Search for the cell housing the specified text and yield its [X, Y] center coordinate. 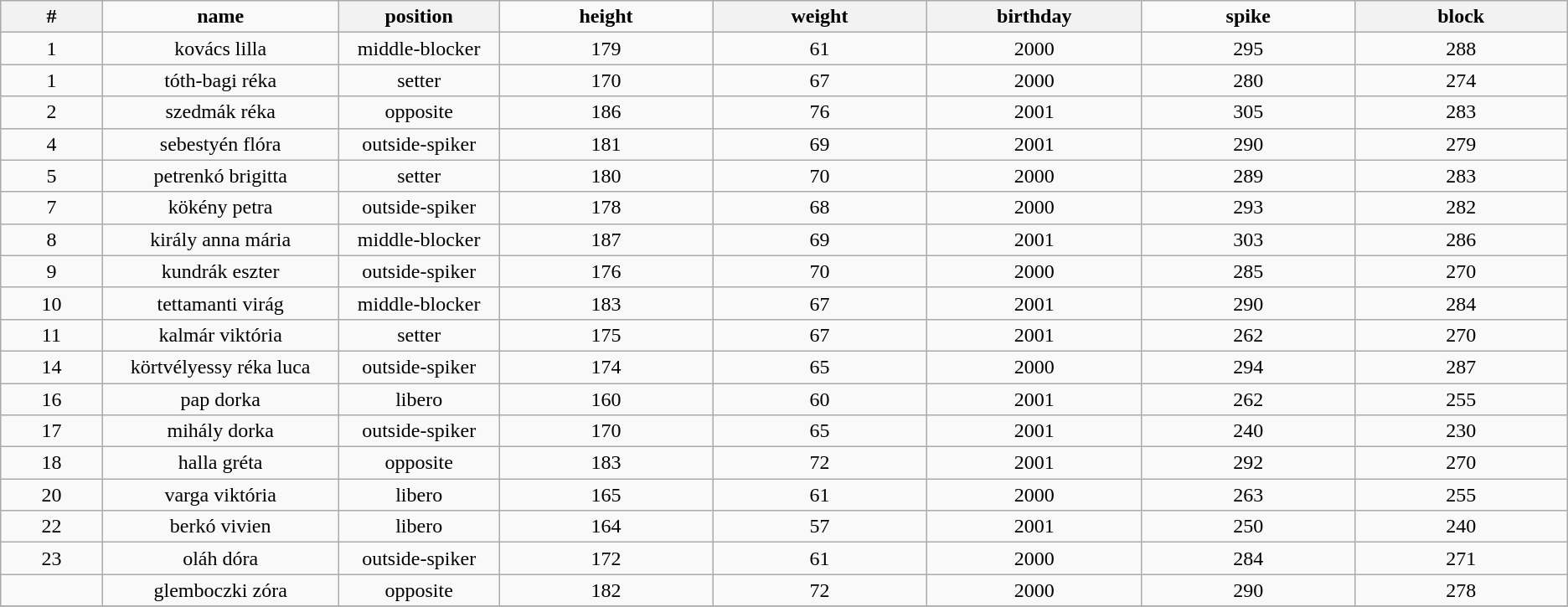
176 [606, 271]
körtvélyessy réka luca [220, 367]
20 [52, 495]
18 [52, 463]
17 [52, 431]
sebestyén flóra [220, 144]
14 [52, 367]
289 [1248, 176]
175 [606, 335]
position [419, 17]
294 [1248, 367]
weight [819, 17]
11 [52, 335]
height [606, 17]
22 [52, 527]
274 [1461, 80]
181 [606, 144]
295 [1248, 49]
varga viktória [220, 495]
tóth-bagi réka [220, 80]
280 [1248, 80]
berkó vivien [220, 527]
285 [1248, 271]
288 [1461, 49]
263 [1248, 495]
182 [606, 590]
187 [606, 239]
230 [1461, 431]
8 [52, 239]
250 [1248, 527]
5 [52, 176]
# [52, 17]
oláh dóra [220, 558]
kundrák eszter [220, 271]
57 [819, 527]
spike [1248, 17]
glemboczki zóra [220, 590]
halla gréta [220, 463]
9 [52, 271]
305 [1248, 112]
petrenkó brigitta [220, 176]
76 [819, 112]
tettamanti virág [220, 303]
278 [1461, 590]
279 [1461, 144]
60 [819, 399]
178 [606, 208]
286 [1461, 239]
10 [52, 303]
287 [1461, 367]
172 [606, 558]
király anna mária [220, 239]
name [220, 17]
271 [1461, 558]
68 [819, 208]
pap dorka [220, 399]
kökény petra [220, 208]
mihály dorka [220, 431]
4 [52, 144]
kalmár viktória [220, 335]
2 [52, 112]
282 [1461, 208]
179 [606, 49]
birthday [1034, 17]
23 [52, 558]
186 [606, 112]
293 [1248, 208]
block [1461, 17]
165 [606, 495]
7 [52, 208]
16 [52, 399]
292 [1248, 463]
160 [606, 399]
kovács lilla [220, 49]
180 [606, 176]
164 [606, 527]
174 [606, 367]
szedmák réka [220, 112]
303 [1248, 239]
